Return [x, y] of the center of cell containing provided text 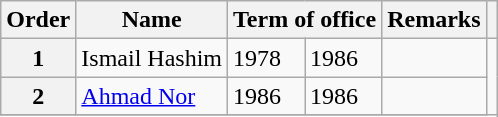
Order [38, 20]
1978 [266, 58]
Term of office [305, 20]
Ismail Hashim [152, 58]
Ahmad Nor [152, 96]
1 [38, 58]
Name [152, 20]
2 [38, 96]
Remarks [434, 20]
